For the text-containing cell, return its midpoint in [X, Y] coordinate format. 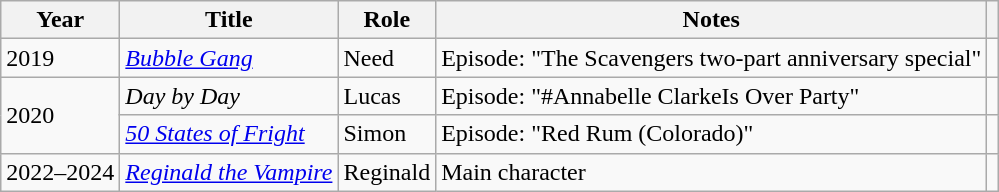
Reginald [387, 172]
Episode: "The Scavengers two-part anniversary special" [712, 58]
Episode: "#Annabelle ClarkeIs Over Party" [712, 96]
2022–2024 [60, 172]
Episode: "Red Rum (Colorado)" [712, 134]
Title [229, 20]
Role [387, 20]
Simon [387, 134]
2020 [60, 115]
Reginald the Vampire [229, 172]
Notes [712, 20]
2019 [60, 58]
Day by Day [229, 96]
Bubble Gang [229, 58]
Lucas [387, 96]
Year [60, 20]
Need [387, 58]
Main character [712, 172]
50 States of Fright [229, 134]
